Detect which cell encompasses the target text, then output its (x, y) center coordinate. 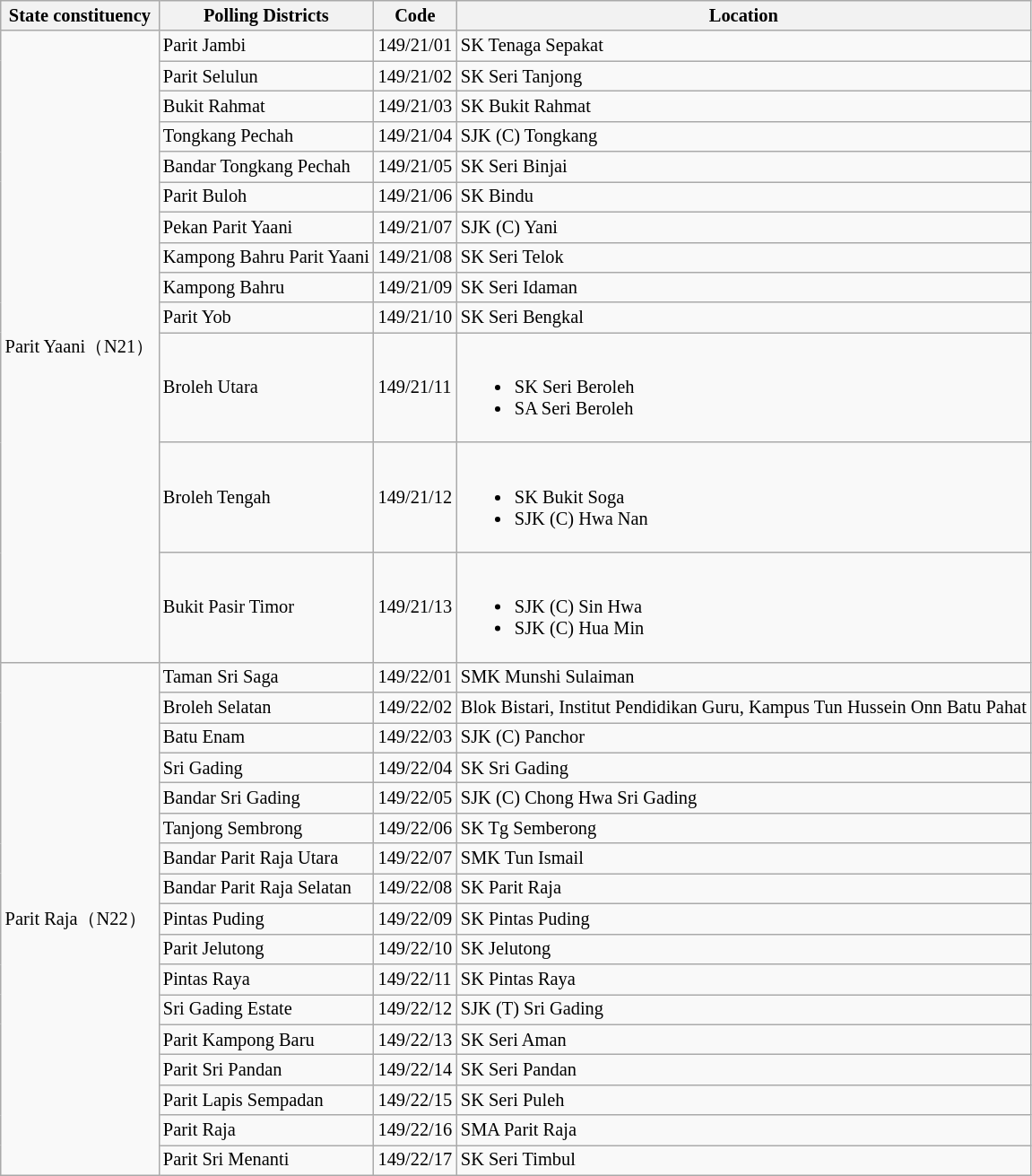
SK Seri Aman (744, 1040)
149/21/01 (415, 46)
Bandar Parit Raja Utara (266, 858)
Taman Sri Saga (266, 677)
Tanjong Sembrong (266, 828)
Parit Jelutong (266, 949)
Parit Yob (266, 318)
SK Jelutong (744, 949)
149/21/11 (415, 388)
Bukit Rahmat (266, 106)
Parit Raja（N22） (80, 919)
Tongkang Pechah (266, 136)
Parit Sri Menanti (266, 1160)
149/22/09 (415, 919)
149/22/15 (415, 1100)
149/21/07 (415, 227)
SK Seri Puleh (744, 1100)
Bandar Parit Raja Selatan (266, 888)
Pekan Parit Yaani (266, 227)
Location (744, 15)
149/21/08 (415, 257)
Pintas Puding (266, 919)
SJK (C) Yani (744, 227)
149/22/03 (415, 737)
149/22/06 (415, 828)
Parit Raja (266, 1130)
Parit Lapis Sempadan (266, 1100)
SK Seri Telok (744, 257)
149/21/09 (415, 287)
SK Seri Binjai (744, 167)
SK Seri Idaman (744, 287)
SK Seri Timbul (744, 1160)
Bandar Sri Gading (266, 797)
149/22/11 (415, 979)
149/22/02 (415, 708)
149/22/10 (415, 949)
SMK Tun Ismail (744, 858)
Pintas Raya (266, 979)
Broleh Selatan (266, 708)
SK Seri Bengkal (744, 318)
149/22/01 (415, 677)
149/21/04 (415, 136)
SMK Munshi Sulaiman (744, 677)
149/21/05 (415, 167)
Parit Yaani（N21） (80, 346)
149/22/14 (415, 1069)
SK Seri Pandan (744, 1069)
149/22/07 (415, 858)
SJK (C) Sin HwaSJK (C) Hua Min (744, 606)
149/22/17 (415, 1160)
Parit Kampong Baru (266, 1040)
SJK (C) Chong Hwa Sri Gading (744, 797)
149/21/12 (415, 497)
SK Pintas Raya (744, 979)
149/22/08 (415, 888)
SK Bukit Rahmat (744, 106)
SJK (C) Panchor (744, 737)
SK Tg Semberong (744, 828)
SK Sri Gading (744, 768)
SJK (C) Tongkang (744, 136)
Parit Buloh (266, 196)
Broleh Utara (266, 388)
149/21/10 (415, 318)
149/22/05 (415, 797)
SK Parit Raja (744, 888)
SMA Parit Raja (744, 1130)
SJK (T) Sri Gading (744, 1009)
Broleh Tengah (266, 497)
Parit Jambi (266, 46)
Blok Bistari, Institut Pendidikan Guru, Kampus Tun Hussein Onn Batu Pahat (744, 708)
Bukit Pasir Timor (266, 606)
SK Bukit SogaSJK (C) Hwa Nan (744, 497)
149/21/13 (415, 606)
149/22/16 (415, 1130)
State constituency (80, 15)
SK Tenaga Sepakat (744, 46)
149/22/13 (415, 1040)
149/22/04 (415, 768)
Code (415, 15)
Batu Enam (266, 737)
Polling Districts (266, 15)
Kampong Bahru (266, 287)
Sri Gading (266, 768)
SK Pintas Puding (744, 919)
SK Bindu (744, 196)
Bandar Tongkang Pechah (266, 167)
149/21/02 (415, 76)
Parit Selulun (266, 76)
Sri Gading Estate (266, 1009)
149/21/03 (415, 106)
149/22/12 (415, 1009)
149/21/06 (415, 196)
Kampong Bahru Parit Yaani (266, 257)
SK Seri BerolehSA Seri Beroleh (744, 388)
Parit Sri Pandan (266, 1069)
SK Seri Tanjong (744, 76)
